Find where the given text appears and provide that cell's center as (x, y) coordinate. 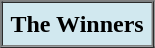
The Winners (78, 24)
